Extract the (X, Y) coordinate from the center of the cell holding the provided text.  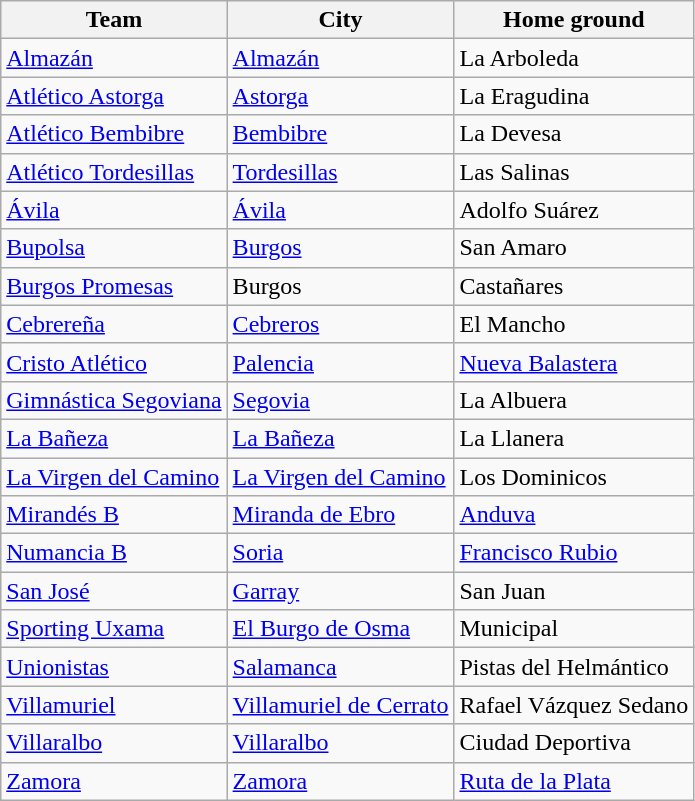
Soria (340, 553)
Sporting Uxama (114, 629)
Nueva Balastera (574, 362)
Pistas del Helmántico (574, 667)
San Juan (574, 591)
Ciudad Deportiva (574, 743)
Bupolsa (114, 248)
Palencia (340, 362)
Francisco Rubio (574, 553)
San Amaro (574, 248)
La Llanera (574, 438)
Tordesillas (340, 172)
Las Salinas (574, 172)
Castañares (574, 286)
Salamanca (340, 667)
El Mancho (574, 324)
Home ground (574, 20)
Cristo Atlético (114, 362)
Team (114, 20)
Anduva (574, 515)
Villamuriel (114, 705)
Atlético Astorga (114, 96)
Miranda de Ebro (340, 515)
Burgos Promesas (114, 286)
Rafael Vázquez Sedano (574, 705)
Mirandés B (114, 515)
Cebreros (340, 324)
Unionistas (114, 667)
Bembibre (340, 134)
La Eragudina (574, 96)
El Burgo de Osma (340, 629)
Adolfo Suárez (574, 210)
Cebrereña (114, 324)
City (340, 20)
Astorga (340, 96)
La Devesa (574, 134)
Municipal (574, 629)
Segovia (340, 400)
Los Dominicos (574, 477)
Gimnástica Segoviana (114, 400)
La Albuera (574, 400)
Garray (340, 591)
Villamuriel de Cerrato (340, 705)
Atlético Bembibre (114, 134)
Atlético Tordesillas (114, 172)
Ruta de la Plata (574, 781)
La Arboleda (574, 58)
Numancia B (114, 553)
San José (114, 591)
